For the text-containing cell, return its midpoint in [x, y] coordinate format. 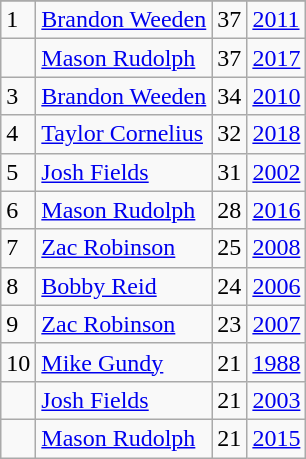
23 [230, 324]
32 [230, 134]
8 [18, 286]
28 [230, 210]
2016 [276, 210]
1 [18, 20]
2018 [276, 134]
2003 [276, 400]
34 [230, 96]
Bobby Reid [124, 286]
5 [18, 172]
6 [18, 210]
Mike Gundy [124, 362]
2002 [276, 172]
9 [18, 324]
4 [18, 134]
2015 [276, 438]
2011 [276, 20]
24 [230, 286]
1988 [276, 362]
2010 [276, 96]
2006 [276, 286]
2017 [276, 58]
25 [230, 248]
3 [18, 96]
2007 [276, 324]
31 [230, 172]
Taylor Cornelius [124, 134]
10 [18, 362]
7 [18, 248]
2008 [276, 248]
